Provide the (x, y) coordinate of the cell's center where the given text is located.  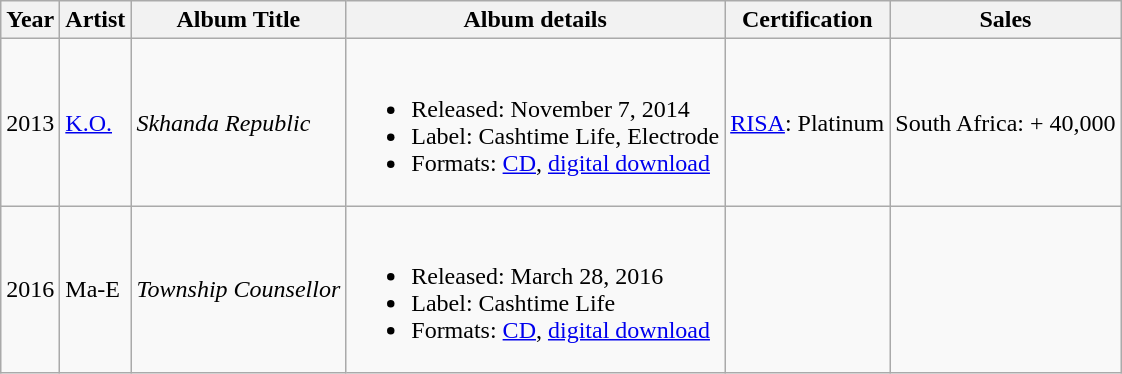
Year (30, 20)
2013 (30, 122)
2016 (30, 290)
Released: November 7, 2014Label: Cashtime Life, ElectrodeFormats: CD, digital download (536, 122)
Released: March 28, 2016Label: Cashtime LifeFormats: CD, digital download (536, 290)
Album details (536, 20)
K.O. (96, 122)
Album Title (238, 20)
Ma-E (96, 290)
South Africa: + 40,000 (1006, 122)
Skhanda Republic (238, 122)
RISA: Platinum (808, 122)
Certification (808, 20)
Sales (1006, 20)
Artist (96, 20)
Township Counsellor (238, 290)
